Find where the given text appears and provide that cell's center as (x, y) coordinate. 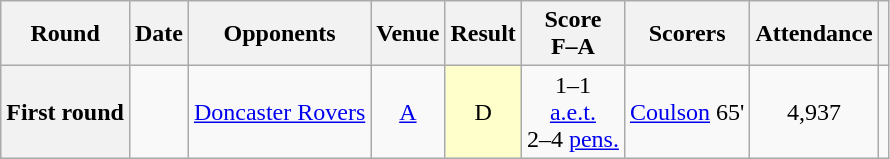
First round (66, 112)
Doncaster Rovers (279, 112)
A (408, 112)
Venue (408, 34)
1–1a.e.t.2–4 pens. (572, 112)
Coulson 65' (686, 112)
Round (66, 34)
ScoreF–A (572, 34)
Result (483, 34)
Attendance (814, 34)
Opponents (279, 34)
Date (158, 34)
D (483, 112)
4,937 (814, 112)
Scorers (686, 34)
